Search for the cell housing the specified text and yield its (x, y) center coordinate. 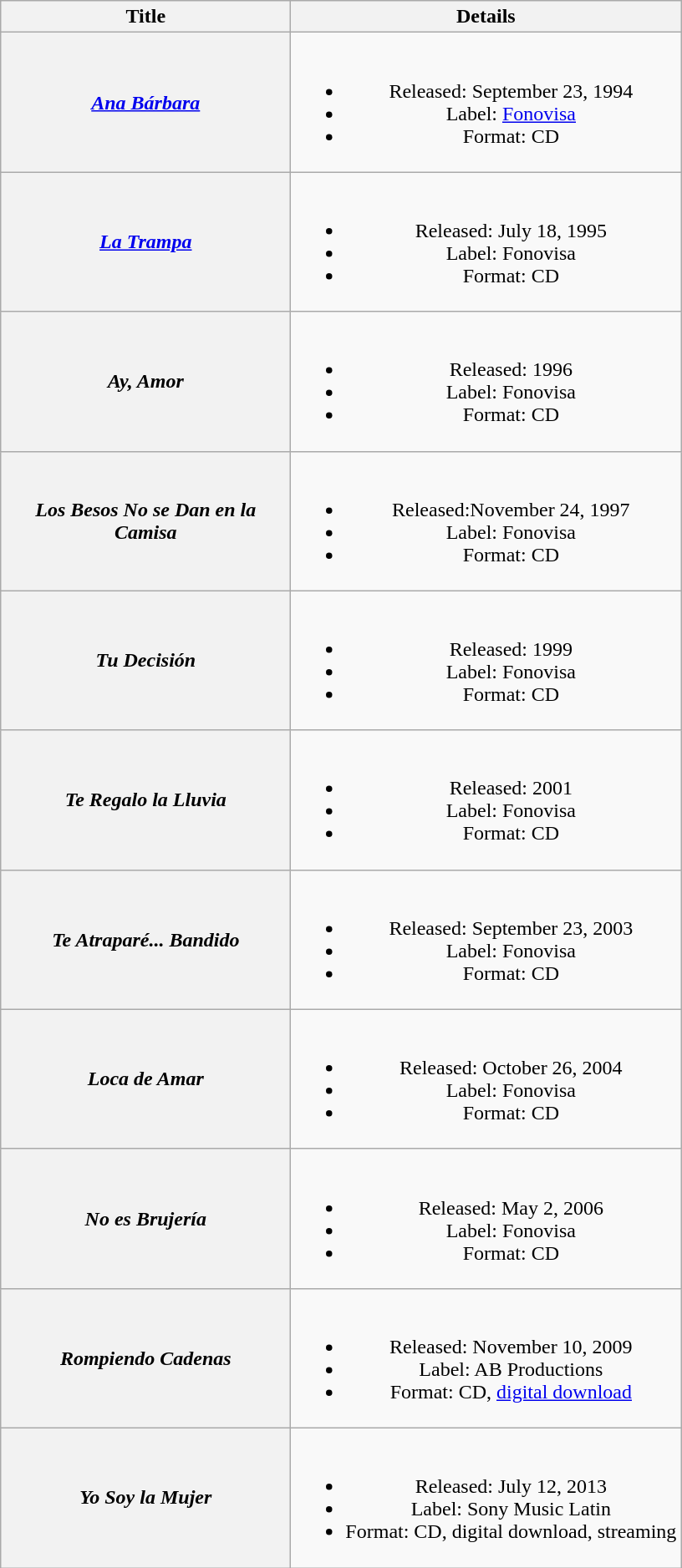
Te Atraparé... Bandido (145, 939)
Rompiendo Cadenas (145, 1358)
Ay, Amor (145, 381)
Details (486, 17)
Released: October 26, 2004Label: FonovisaFormat: CD (486, 1079)
Ana Bárbara (145, 102)
Released: July 18, 1995Label: FonovisaFormat: CD (486, 242)
Released: May 2, 2006Label: FonovisaFormat: CD (486, 1218)
Tu Decisión (145, 660)
Released: July 12, 2013Label: Sony Music LatinFormat: CD, digital download, streaming (486, 1497)
Released:November 24, 1997Label: FonovisaFormat: CD (486, 521)
Yo Soy la Mujer (145, 1497)
Te Regalo la Lluvia (145, 800)
Released: September 23, 1994Label: FonovisaFormat: CD (486, 102)
Loca de Amar (145, 1079)
Released: 2001Label: FonovisaFormat: CD (486, 800)
Released: September 23, 2003Label: FonovisaFormat: CD (486, 939)
La Trampa (145, 242)
Title (145, 17)
No es Brujería (145, 1218)
Released: 1999Label: FonovisaFormat: CD (486, 660)
Released: November 10, 2009Label: AB ProductionsFormat: CD, digital download (486, 1358)
Released: 1996Label: FonovisaFormat: CD (486, 381)
Los Besos No se Dan en la Camisa (145, 521)
